Output the [x, y] coordinate of the center of the cell containing the given text.  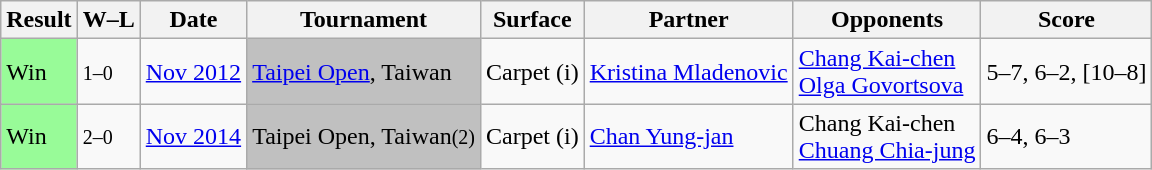
2–0 [108, 136]
Chang Kai-chen Olga Govortsova [887, 72]
W–L [108, 20]
Taipei Open, Taiwan [364, 72]
Chan Yung-jan [688, 136]
Tournament [364, 20]
Result [39, 20]
5–7, 6–2, [10–8] [1066, 72]
Taipei Open, Taiwan(2) [364, 136]
Kristina Mladenovic [688, 72]
Nov 2014 [193, 136]
Score [1066, 20]
Chang Kai-chen Chuang Chia-jung [887, 136]
1–0 [108, 72]
Date [193, 20]
Partner [688, 20]
6–4, 6–3 [1066, 136]
Opponents [887, 20]
Surface [532, 20]
Nov 2012 [193, 72]
